Search for the cell housing the specified text and yield its [X, Y] center coordinate. 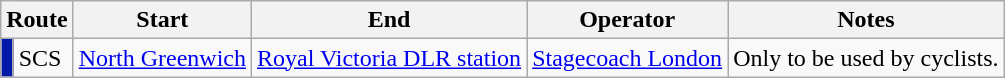
Start [162, 20]
Operator [628, 20]
SCS [43, 58]
Notes [866, 20]
Stagecoach London [628, 58]
Route [37, 20]
Only to be used by cyclists. [866, 58]
North Greenwich [162, 58]
Royal Victoria DLR station [388, 58]
End [388, 20]
